Extract the (x, y) coordinate from the center of the cell holding the provided text.  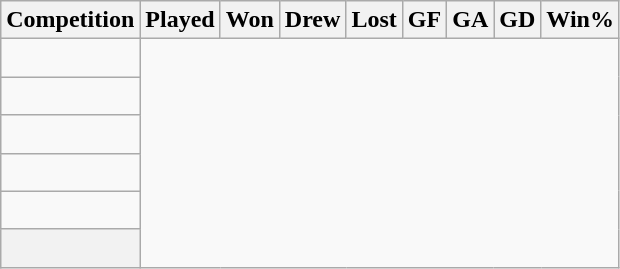
Drew (312, 20)
Played (180, 20)
Competition (70, 20)
Win% (580, 20)
GF (424, 20)
Lost (374, 20)
Won (250, 20)
GA (470, 20)
GD (518, 20)
